Locate the cell with the specified text and output its (x, y) center coordinate. 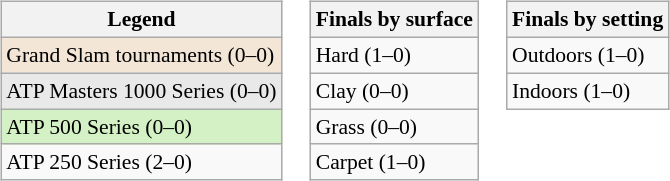
Carpet (1–0) (394, 162)
Finals by surface (394, 20)
Clay (0–0) (394, 91)
Outdoors (1–0) (588, 55)
Finals by setting (588, 20)
ATP Masters 1000 Series (0–0) (141, 91)
Grass (0–0) (394, 127)
ATP 500 Series (0–0) (141, 127)
Indoors (1–0) (588, 91)
ATP 250 Series (2–0) (141, 162)
Grand Slam tournaments (0–0) (141, 55)
Hard (1–0) (394, 55)
Legend (141, 20)
